Scan for the cell matching the given text and deliver its (X, Y) coordinate at center. 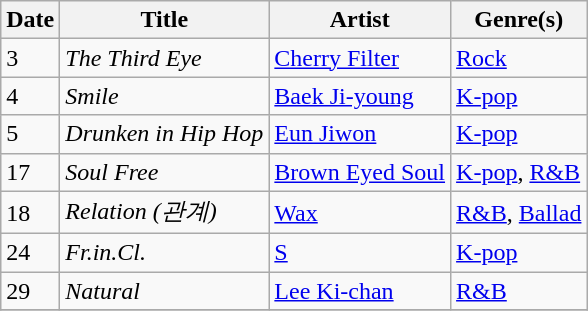
The Third Eye (164, 58)
K-pop, R&B (519, 172)
Date (30, 20)
Genre(s) (519, 20)
R&B, Ballad (519, 212)
Brown Eyed Soul (360, 172)
Soul Free (164, 172)
Artist (360, 20)
R&B (519, 291)
18 (30, 212)
Wax (360, 212)
Relation (관계) (164, 212)
4 (30, 96)
Cherry Filter (360, 58)
24 (30, 253)
3 (30, 58)
S (360, 253)
Fr.in.Cl. (164, 253)
Eun Jiwon (360, 134)
Natural (164, 291)
29 (30, 291)
Lee Ki-chan (360, 291)
Drunken in Hip Hop (164, 134)
Baek Ji-young (360, 96)
17 (30, 172)
Smile (164, 96)
Rock (519, 58)
5 (30, 134)
Title (164, 20)
